Search for the cell housing the specified text and yield its [x, y] center coordinate. 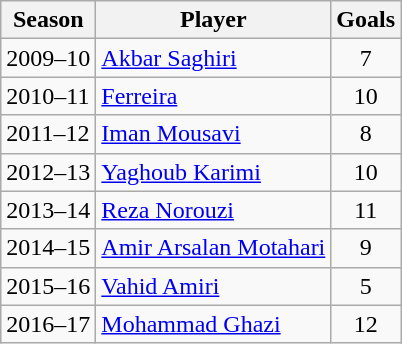
2011–12 [48, 134]
8 [366, 134]
Season [48, 20]
9 [366, 248]
Reza Norouzi [214, 210]
2015–16 [48, 286]
Ferreira [214, 96]
Mohammad Ghazi [214, 324]
2013–14 [48, 210]
2014–15 [48, 248]
Player [214, 20]
2012–13 [48, 172]
7 [366, 58]
Vahid Amiri [214, 286]
2009–10 [48, 58]
Yaghoub Karimi [214, 172]
Iman Mousavi [214, 134]
5 [366, 286]
2010–11 [48, 96]
Akbar Saghiri [214, 58]
2016–17 [48, 324]
Goals [366, 20]
12 [366, 324]
11 [366, 210]
Amir Arsalan Motahari [214, 248]
